For the text-containing cell, return its midpoint in (x, y) coordinate format. 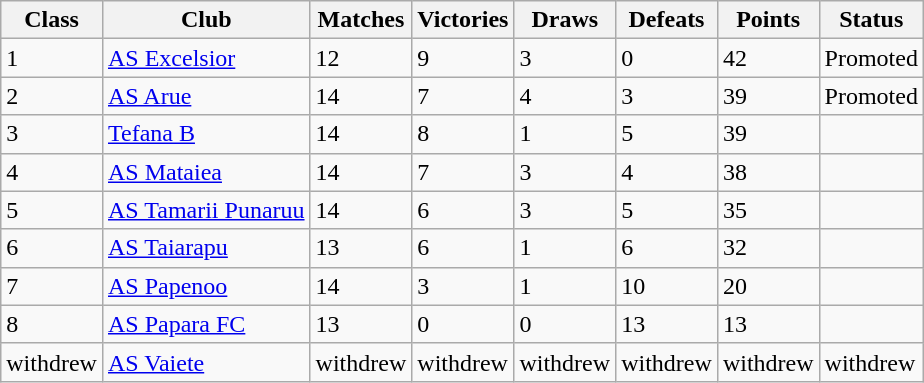
Defeats (667, 20)
9 (463, 58)
32 (768, 248)
Tefana B (206, 134)
AS Papenoo (206, 286)
Victories (463, 20)
Status (871, 20)
Draws (565, 20)
Matches (361, 20)
Club (206, 20)
12 (361, 58)
10 (667, 286)
20 (768, 286)
AS Mataiea (206, 172)
AS Papara FC (206, 324)
38 (768, 172)
Points (768, 20)
35 (768, 210)
AS Excelsior (206, 58)
AS Vaiete (206, 362)
AS Tamarii Punaruu (206, 210)
42 (768, 58)
AS Arue (206, 96)
AS Taiarapu (206, 248)
Class (52, 20)
2 (52, 96)
